Search for the cell housing the specified text and yield its (x, y) center coordinate. 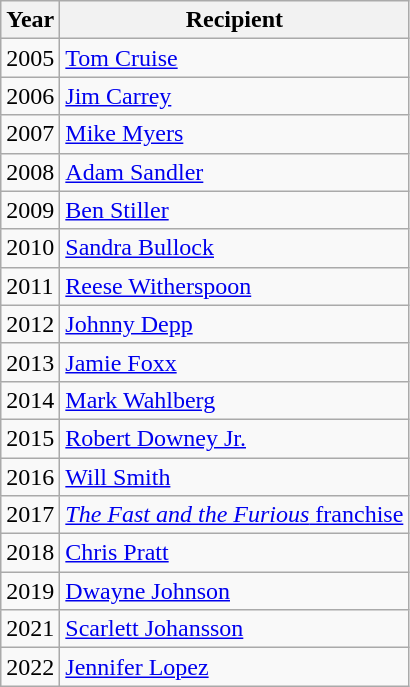
2012 (30, 324)
2015 (30, 438)
Chris Pratt (234, 553)
2011 (30, 286)
2018 (30, 553)
Robert Downey Jr. (234, 438)
Year (30, 20)
2005 (30, 58)
The Fast and the Furious franchise (234, 515)
2009 (30, 210)
Dwayne Johnson (234, 591)
2017 (30, 515)
2022 (30, 667)
Ben Stiller (234, 210)
2007 (30, 134)
Johnny Depp (234, 324)
2019 (30, 591)
Recipient (234, 20)
Will Smith (234, 477)
Jim Carrey (234, 96)
Reese Witherspoon (234, 286)
Tom Cruise (234, 58)
2014 (30, 400)
Adam Sandler (234, 172)
Jennifer Lopez (234, 667)
Sandra Bullock (234, 248)
2021 (30, 629)
Jamie Foxx (234, 362)
2010 (30, 248)
Scarlett Johansson (234, 629)
Mark Wahlberg (234, 400)
2016 (30, 477)
2013 (30, 362)
2008 (30, 172)
2006 (30, 96)
Mike Myers (234, 134)
